Return [X, Y] of the center of cell containing provided text 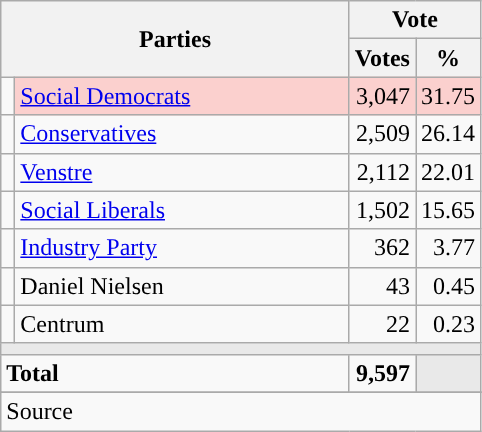
362 [382, 248]
Venstre [182, 172]
% [448, 58]
0.23 [448, 324]
9,597 [382, 373]
15.65 [448, 210]
31.75 [448, 96]
Industry Party [182, 248]
1,502 [382, 210]
Daniel Nielsen [182, 286]
Social Liberals [182, 210]
43 [382, 286]
Social Democrats [182, 96]
Votes [382, 58]
Parties [176, 39]
2,509 [382, 134]
Conservatives [182, 134]
3.77 [448, 248]
22.01 [448, 172]
Source [241, 411]
Total [176, 373]
2,112 [382, 172]
Vote [414, 20]
26.14 [448, 134]
22 [382, 324]
0.45 [448, 286]
Centrum [182, 324]
3,047 [382, 96]
